Find where the given text appears and provide that cell's center as (X, Y) coordinate. 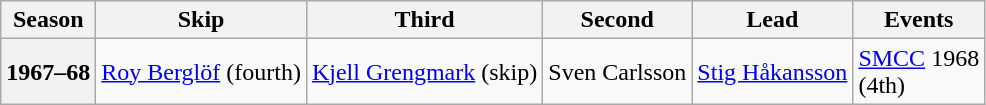
Skip (202, 20)
Season (48, 20)
Third (424, 20)
1967–68 (48, 72)
Sven Carlsson (618, 72)
Stig Håkansson (772, 72)
Kjell Grengmark (skip) (424, 72)
Roy Berglöf (fourth) (202, 72)
Second (618, 20)
Lead (772, 20)
Events (919, 20)
SMCC 1968 (4th) (919, 72)
